Locate the cell with the specified text and output its [X, Y] center coordinate. 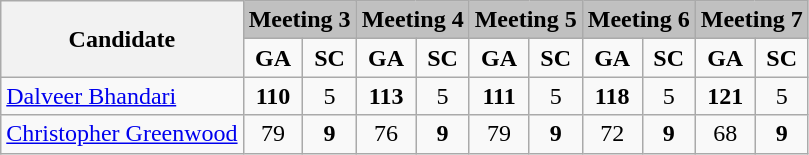
111 [499, 96]
Meeting 7 [752, 20]
121 [725, 96]
Christopher Greenwood [122, 134]
Dalveer Bhandari [122, 96]
76 [386, 134]
110 [273, 96]
Meeting 6 [638, 20]
Candidate [122, 39]
113 [386, 96]
68 [725, 134]
Meeting 3 [300, 20]
118 [612, 96]
Meeting 4 [412, 20]
Meeting 5 [526, 20]
72 [612, 134]
